Find where the given text appears and provide that cell's center as (X, Y) coordinate. 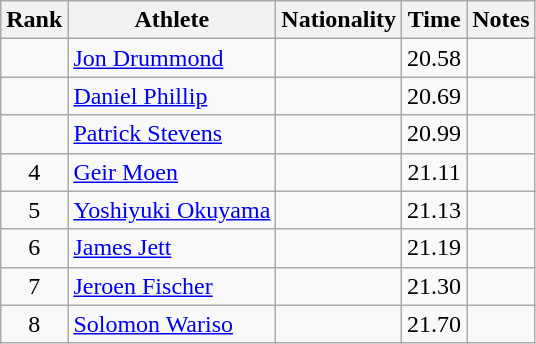
21.13 (434, 210)
20.69 (434, 96)
6 (34, 248)
8 (34, 324)
Rank (34, 20)
20.58 (434, 58)
5 (34, 210)
Jeroen Fischer (172, 286)
Jon Drummond (172, 58)
Geir Moen (172, 172)
Yoshiyuki Okuyama (172, 210)
21.70 (434, 324)
Patrick Stevens (172, 134)
Time (434, 20)
21.11 (434, 172)
Nationality (339, 20)
James Jett (172, 248)
Athlete (172, 20)
Solomon Wariso (172, 324)
Notes (501, 20)
Daniel Phillip (172, 96)
4 (34, 172)
7 (34, 286)
21.30 (434, 286)
20.99 (434, 134)
21.19 (434, 248)
